Return the [x, y] coordinate for the center point of the cell that contains the specified text.  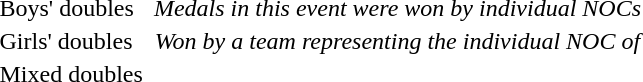
Won by a team representing the individual NOC of [397, 41]
